For the text-containing cell, return its midpoint in [X, Y] coordinate format. 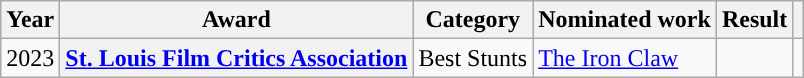
The Iron Claw [625, 58]
Award [236, 20]
Best Stunts [473, 58]
Nominated work [625, 20]
Year [30, 20]
St. Louis Film Critics Association [236, 58]
2023 [30, 58]
Result [754, 20]
Category [473, 20]
